Return [X, Y] of the center of cell containing provided text 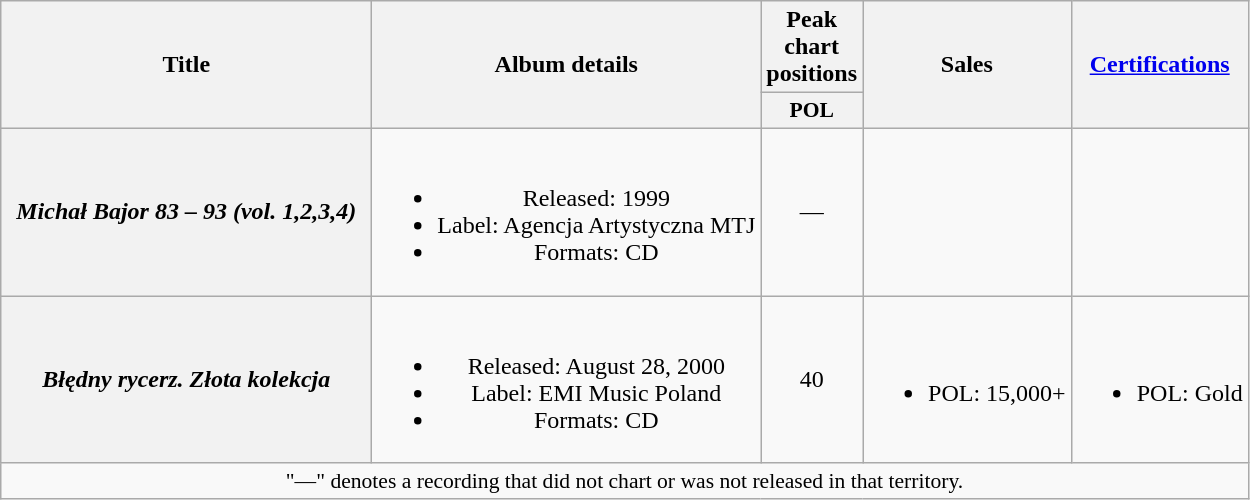
40 [812, 380]
POL: Gold [1160, 380]
Sales [968, 65]
POL [812, 111]
Peak chart positions [812, 47]
Błędny rycerz. Złota kolekcja [186, 380]
Title [186, 65]
POL: 15,000+ [968, 380]
Album details [566, 65]
Released: 1999Label: Agencja Artystyczna MTJFormats: CD [566, 212]
— [812, 212]
Certifications [1160, 65]
Michał Bajor 83 – 93 (vol. 1,2,3,4) [186, 212]
"—" denotes a recording that did not chart or was not released in that territory. [624, 481]
Released: August 28, 2000Label: EMI Music PolandFormats: CD [566, 380]
